Pinpoint the cell where the given text exists, returning its [X, Y] midpoint coordinate. 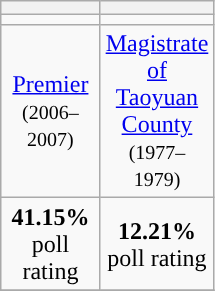
41.15% poll rating [50, 244]
Magistrate ofTaoyuan County(1977–1979) [157, 112]
12.21% poll rating [157, 244]
Premier(2006–2007) [50, 112]
